Return [x, y] of the center of cell containing provided text 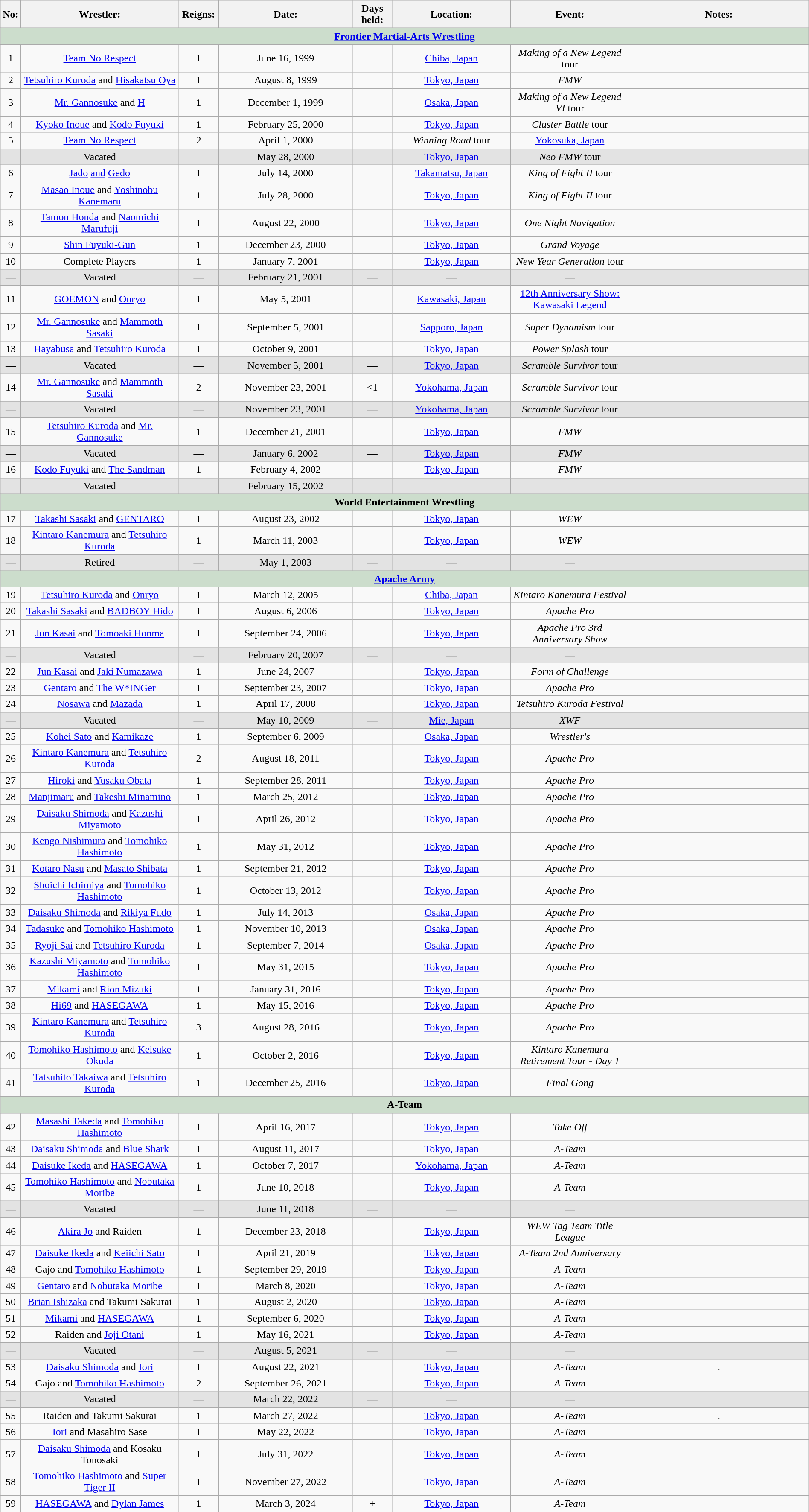
38 [11, 1005]
December 23, 2000 [286, 245]
Grand Voyage [570, 245]
6 [11, 173]
55 [11, 1416]
Tetsuhiro Kuroda Festival [570, 704]
Apache Pro 3rd Anniversary Show [570, 633]
November 10, 2013 [286, 929]
26 [11, 758]
52 [11, 1334]
June 10, 2018 [286, 1187]
October 2, 2016 [286, 1055]
41 [11, 1083]
Kotaro Nasu and Masato Shibata [100, 868]
Kyoko Inoue and Kodo Fuyuki [100, 124]
July 28, 2000 [286, 195]
March 22, 2022 [286, 1399]
Tomohiko Hashimoto and Keisuke Okuda [100, 1055]
August 28, 2016 [286, 1027]
April 16, 2017 [286, 1127]
March 25, 2012 [286, 797]
February 25, 2000 [286, 124]
4 [11, 124]
Hayabusa and Tetsuhiro Kuroda [100, 349]
January 31, 2016 [286, 989]
9 [11, 245]
September 7, 2014 [286, 945]
July 14, 2000 [286, 173]
Retired [100, 562]
Kintaro Kanemura Festival [570, 595]
XWF [570, 720]
Cluster Battle tour [570, 124]
Jado and Gedo [100, 173]
5 [11, 140]
March 8, 2020 [286, 1286]
Mr. Gannosuke and H [100, 102]
Making of a New Legend tour [570, 58]
July 31, 2022 [286, 1454]
October 13, 2012 [286, 890]
Tetsuhiro Kuroda and Mr. Gannosuke [100, 431]
20 [11, 611]
Kohei Sato and Kamikaze [100, 736]
7 [11, 195]
13 [11, 349]
Gentaro and Nobutaka Moribe [100, 1286]
35 [11, 945]
Wrestler's [570, 736]
Take Off [570, 1127]
31 [11, 868]
GOEMON and Onryo [100, 300]
August 18, 2011 [286, 758]
Apache Army [404, 578]
February 4, 2002 [286, 470]
December 25, 2016 [286, 1083]
August 5, 2021 [286, 1351]
March 27, 2022 [286, 1416]
Tadasuke and Tomohiko Hashimoto [100, 929]
Manjimaru and Takeshi Minamino [100, 797]
Shoichi Ichimiya and Tomohiko Hashimoto [100, 890]
February 15, 2002 [286, 486]
Super Dynamism tour [570, 327]
Tatsuhito Takaiwa and Tetsuhiro Kuroda [100, 1083]
Daisaku Shimoda and Rikiya Fudo [100, 913]
September 28, 2011 [286, 780]
May 28, 2000 [286, 157]
June 16, 1999 [286, 58]
10 [11, 261]
Raiden and Joji Otani [100, 1334]
May 16, 2021 [286, 1334]
Masashi Takeda and Tomohiko Hashimoto [100, 1127]
August 23, 2002 [286, 518]
Final Gong [570, 1083]
Masao Inoue and Yoshinobu Kanemaru [100, 195]
Kengo Nishimura and Tomohiko Hashimoto [100, 846]
Daisaku Shimoda and Iori [100, 1367]
Date: [286, 15]
August 22, 2021 [286, 1367]
Brian Ishizaka and Takumi Sakurai [100, 1302]
Ryoji Sai and Tetsuhiro Kuroda [100, 945]
Takashi Sasaki and GENTARO [100, 518]
November 5, 2001 [286, 365]
June 11, 2018 [286, 1209]
<1 [372, 388]
June 24, 2007 [286, 671]
Location: [451, 15]
Jun Kasai and Tomoaki Honma [100, 633]
Daisuke Ikeda and HASEGAWA [100, 1165]
58 [11, 1481]
24 [11, 704]
29 [11, 819]
July 14, 2013 [286, 913]
A-Team 2nd Anniversary [570, 1253]
Yokosuka, Japan [570, 140]
January 6, 2002 [286, 453]
Form of Challenge [570, 671]
49 [11, 1286]
October 9, 2001 [286, 349]
January 7, 2001 [286, 261]
32 [11, 890]
May 5, 2001 [286, 300]
Daisaku Shimoda and Kazushi Miyamoto [100, 819]
40 [11, 1055]
May 1, 2003 [286, 562]
36 [11, 967]
May 22, 2022 [286, 1432]
Gentaro and The W*INGer [100, 688]
HASEGAWA and Dylan James [100, 1503]
Event: [570, 15]
12 [11, 327]
Takashi Sasaki and BADBOY Hido [100, 611]
August 11, 2017 [286, 1149]
May 31, 2015 [286, 967]
Making of a New Legend VI tour [570, 102]
33 [11, 913]
August 22, 2000 [286, 223]
Mikami and HASEGAWA [100, 1318]
48 [11, 1270]
34 [11, 929]
14 [11, 388]
Daisaku Shimoda and Kosaku Tonosaki [100, 1454]
Mikami and Rion Mizuki [100, 989]
March 12, 2005 [286, 595]
Hiroki and Yusaku Obata [100, 780]
August 8, 1999 [286, 80]
Notes: [719, 15]
28 [11, 797]
March 3, 2024 [286, 1503]
Shin Fuyuki-Gun [100, 245]
September 21, 2012 [286, 868]
21 [11, 633]
Takamatsu, Japan [451, 173]
May 15, 2016 [286, 1005]
December 1, 1999 [286, 102]
May 31, 2012 [286, 846]
11 [11, 300]
Nosawa and Mazada [100, 704]
World Entertainment Wrestling [404, 502]
Kawasaki, Japan [451, 300]
Tomohiko Hashimoto and Nobutaka Moribe [100, 1187]
Sapporo, Japan [451, 327]
+ [372, 1503]
May 10, 2009 [286, 720]
Hi69 and HASEGAWA [100, 1005]
23 [11, 688]
February 20, 2007 [286, 655]
One Night Navigation [570, 223]
42 [11, 1127]
September 24, 2006 [286, 633]
October 7, 2017 [286, 1165]
April 26, 2012 [286, 819]
September 26, 2021 [286, 1383]
Tamon Honda and Naomichi Marufuji [100, 223]
September 6, 2009 [286, 736]
Mie, Japan [451, 720]
Frontier Martial-Arts Wrestling [404, 36]
17 [11, 518]
April 1, 2000 [286, 140]
56 [11, 1432]
Tetsuhiro Kuroda and Onryo [100, 595]
53 [11, 1367]
September 29, 2019 [286, 1270]
50 [11, 1302]
Raiden and Takumi Sakurai [100, 1416]
Tomohiko Hashimoto and Super Tiger II [100, 1481]
57 [11, 1454]
51 [11, 1318]
Wrestler: [100, 15]
54 [11, 1383]
Jun Kasai and Jaki Numazawa [100, 671]
November 27, 2022 [286, 1481]
December 23, 2018 [286, 1231]
19 [11, 595]
43 [11, 1149]
WEW Tag Team Title League [570, 1231]
March 11, 2003 [286, 540]
No: [11, 15]
December 21, 2001 [286, 431]
39 [11, 1027]
22 [11, 671]
12th Anniversary Show: Kawasaki Legend [570, 300]
Power Splash tour [570, 349]
September 23, 2007 [286, 688]
16 [11, 470]
Daisuke Ikeda and Keiichi Sato [100, 1253]
44 [11, 1165]
Kazushi Miyamoto and Tomohiko Hashimoto [100, 967]
18 [11, 540]
8 [11, 223]
August 6, 2006 [286, 611]
Kintaro Kanemura Retirement Tour - Day 1 [570, 1055]
New Year Generation tour [570, 261]
Iori and Masahiro Sase [100, 1432]
Daisaku Shimoda and Blue Shark [100, 1149]
27 [11, 780]
February 21, 2001 [286, 277]
25 [11, 736]
September 6, 2020 [286, 1318]
37 [11, 989]
April 17, 2008 [286, 704]
Kodo Fuyuki and The Sandman [100, 470]
Tetsuhiro Kuroda and Hisakatsu Oya [100, 80]
45 [11, 1187]
Days held: [372, 15]
47 [11, 1253]
59 [11, 1503]
August 2, 2020 [286, 1302]
Akira Jo and Raiden [100, 1231]
Reigns: [198, 15]
30 [11, 846]
46 [11, 1231]
September 5, 2001 [286, 327]
April 21, 2019 [286, 1253]
Neo FMW tour [570, 157]
Complete Players [100, 261]
15 [11, 431]
Winning Road tour [451, 140]
